Find where the given text appears and provide that cell's center as [X, Y] coordinate. 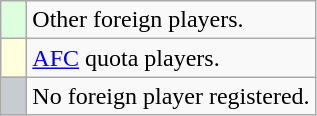
AFC quota players. [171, 58]
No foreign player registered. [171, 96]
Other foreign players. [171, 20]
